Determine the [x, y] coordinate at the center of the cell enclosing the given text.  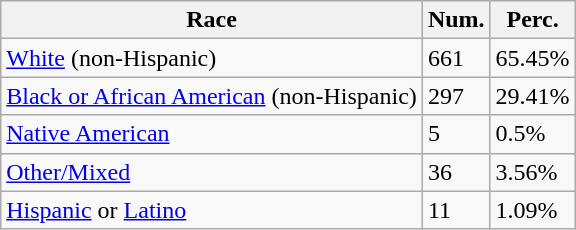
Race [212, 20]
Perc. [532, 20]
29.41% [532, 96]
65.45% [532, 58]
White (non-Hispanic) [212, 58]
11 [456, 210]
661 [456, 58]
297 [456, 96]
Black or African American (non-Hispanic) [212, 96]
0.5% [532, 134]
Other/Mixed [212, 172]
Num. [456, 20]
5 [456, 134]
Hispanic or Latino [212, 210]
3.56% [532, 172]
Native American [212, 134]
36 [456, 172]
1.09% [532, 210]
